Determine the (x, y) coordinate at the center of the cell enclosing the given text.  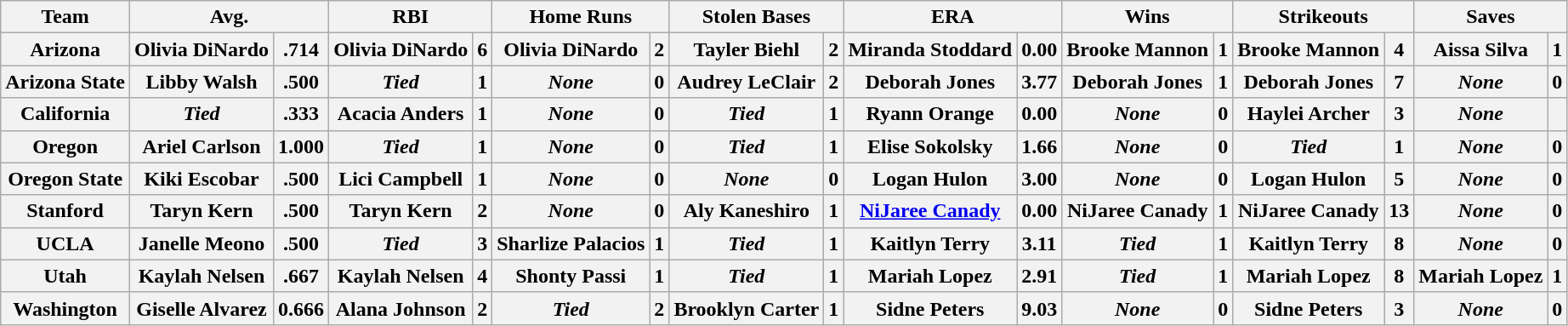
California (65, 114)
Tayler Biehl (747, 49)
1.000 (301, 146)
Utah (65, 276)
3.00 (1039, 179)
Libby Walsh (201, 82)
Wins (1148, 17)
Audrey LeClair (747, 82)
Strikeouts (1323, 17)
Ariel Carlson (201, 146)
Haylei Archer (1309, 114)
Stolen Bases (757, 17)
3.11 (1039, 243)
Arizona State (65, 82)
Stanford (65, 211)
6 (483, 49)
5 (1400, 179)
Team (65, 17)
.714 (301, 49)
UCLA (65, 243)
.667 (301, 276)
13 (1400, 211)
0.666 (301, 308)
RBI (411, 17)
Arizona (65, 49)
ERA (952, 17)
Sharlize Palacios (571, 243)
Avg. (229, 17)
7 (1400, 82)
Oregon State (65, 179)
Lici Campbell (401, 179)
9.03 (1039, 308)
.333 (301, 114)
Alana Johnson (401, 308)
Shonty Passi (571, 276)
Acacia Anders (401, 114)
Washington (65, 308)
Saves (1491, 17)
Janelle Meono (201, 243)
2.91 (1039, 276)
Ryann Orange (930, 114)
Kiki Escobar (201, 179)
1.66 (1039, 146)
Home Runs (581, 17)
3.77 (1039, 82)
Aly Kaneshiro (747, 211)
Miranda Stoddard (930, 49)
Giselle Alvarez (201, 308)
Brooklyn Carter (747, 308)
Elise Sokolsky (930, 146)
Aissa Silva (1481, 49)
Oregon (65, 146)
